For the text-containing cell, return its midpoint in (X, Y) coordinate format. 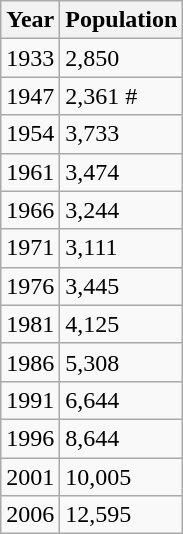
1971 (30, 248)
Year (30, 20)
3,445 (122, 286)
2001 (30, 477)
3,733 (122, 134)
1976 (30, 286)
1961 (30, 172)
1991 (30, 400)
2,361 # (122, 96)
8,644 (122, 438)
1947 (30, 96)
2006 (30, 515)
Population (122, 20)
1933 (30, 58)
1981 (30, 324)
6,644 (122, 400)
1986 (30, 362)
4,125 (122, 324)
1966 (30, 210)
3,474 (122, 172)
3,244 (122, 210)
1954 (30, 134)
2,850 (122, 58)
10,005 (122, 477)
5,308 (122, 362)
12,595 (122, 515)
1996 (30, 438)
3,111 (122, 248)
